Extract the (X, Y) coordinate from the center of the cell holding the provided text.  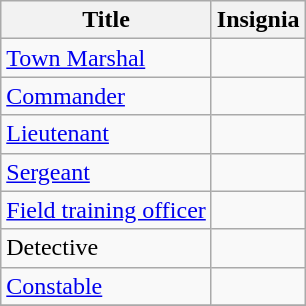
Title (106, 20)
Detective (106, 248)
Field training officer (106, 210)
Constable (106, 286)
Commander (106, 96)
Lieutenant (106, 134)
Insignia (258, 20)
Town Marshal (106, 58)
Sergeant (106, 172)
